Output the (X, Y) coordinate of the center of the cell containing the given text.  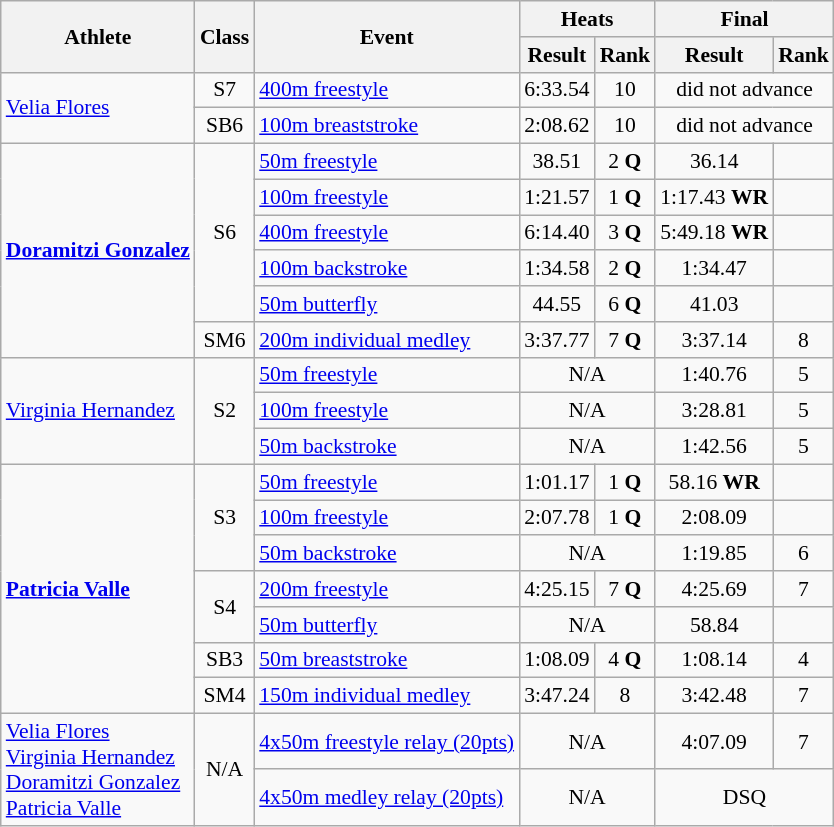
1:34.47 (714, 269)
58.84 (714, 625)
100m breaststroke (386, 126)
Velia Flores Virginia Hernandez Doramitzi Gonzalez Patricia Valle (98, 770)
6:14.40 (556, 233)
Athlete (98, 36)
1:08.09 (556, 660)
200m individual medley (386, 340)
4 Q (626, 660)
S7 (224, 90)
6 Q (626, 304)
SB3 (224, 660)
3:28.81 (714, 411)
6 (804, 554)
41.03 (714, 304)
3:37.77 (556, 340)
6:33.54 (556, 90)
3:42.48 (714, 696)
4 (804, 660)
2:08.62 (556, 126)
Patricia Valle (98, 588)
1:19.85 (714, 554)
Event (386, 36)
S6 (224, 233)
1:21.57 (556, 197)
58.16 WR (714, 482)
2:08.09 (714, 518)
4:07.09 (714, 742)
100m backstroke (386, 269)
4x50m medley relay (20pts) (386, 798)
50m breaststroke (386, 660)
200m freestyle (386, 589)
1:01.17 (556, 482)
SM6 (224, 340)
Doramitzi Gonzalez (98, 251)
4x50m freestyle relay (20pts) (386, 742)
1:40.76 (714, 375)
4:25.15 (556, 589)
S4 (224, 606)
Velia Flores (98, 108)
DSQ (744, 798)
36.14 (714, 162)
Heats (587, 19)
38.51 (556, 162)
44.55 (556, 304)
1:17.43 WR (714, 197)
5:49.18 WR (714, 233)
Final (744, 19)
1:42.56 (714, 447)
Virginia Hernandez (98, 410)
3 Q (626, 233)
S2 (224, 410)
1:08.14 (714, 660)
SB6 (224, 126)
Class (224, 36)
SM4 (224, 696)
3:47.24 (556, 696)
1:34.58 (556, 269)
150m individual medley (386, 696)
2:07.78 (556, 518)
3:37.14 (714, 340)
4:25.69 (714, 589)
S3 (224, 518)
